Return [X, Y] of the center of cell containing provided text 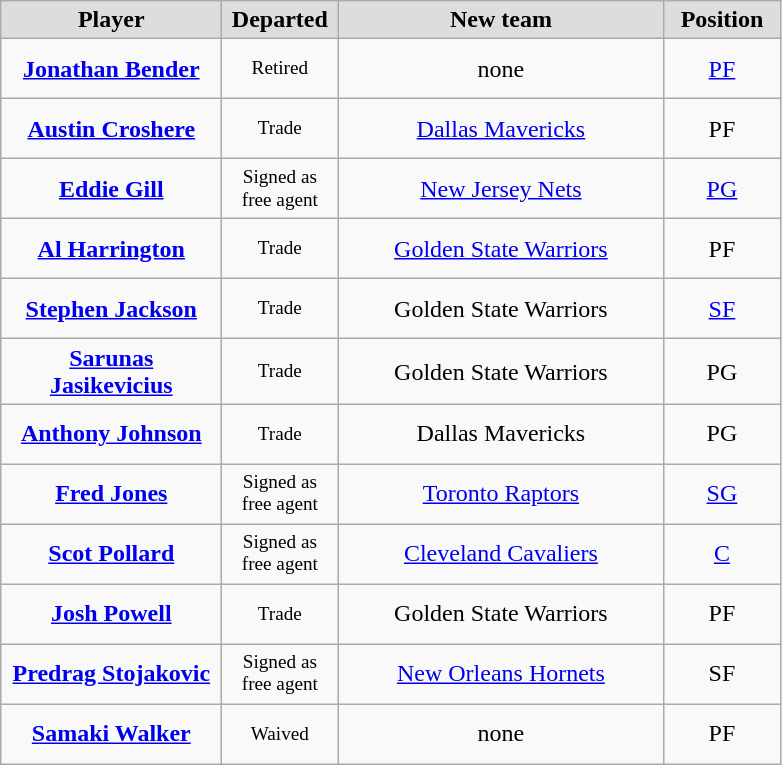
Waived [280, 734]
Anthony Johnson [112, 434]
Sarunas Jasikevicius [112, 372]
Retired [280, 69]
Cleveland Cavaliers [501, 554]
Position [722, 20]
Samaki Walker [112, 734]
New Orleans Hornets [501, 674]
Eddie Gill [112, 189]
Josh Powell [112, 614]
Stephen Jackson [112, 309]
Departed [280, 20]
Player [112, 20]
Jonathan Bender [112, 69]
Fred Jones [112, 494]
Toronto Raptors [501, 494]
New team [501, 20]
Scot Pollard [112, 554]
Al Harrington [112, 249]
Austin Croshere [112, 129]
New Jersey Nets [501, 189]
Predrag Stojakovic [112, 674]
C [722, 554]
SG [722, 494]
